Capture the cell that displays the provided text and extract its [X, Y] central coordinate. 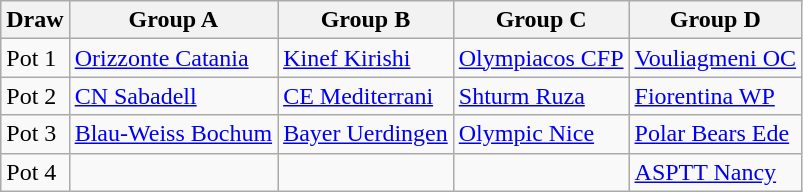
CE Mediterrani [366, 96]
Olympiacos CFP [541, 58]
Pot 1 [35, 58]
Kinef Kirishi [366, 58]
Pot 3 [35, 134]
Pot 4 [35, 172]
Blau-Weiss Bochum [173, 134]
Olympic Nice [541, 134]
Pot 2 [35, 96]
Fiorentina WP [716, 96]
Group D [716, 20]
Shturm Ruza [541, 96]
Draw [35, 20]
Bayer Uerdingen [366, 134]
CN Sabadell [173, 96]
Polar Bears Ede [716, 134]
Group A [173, 20]
Orizzonte Catania [173, 58]
Group C [541, 20]
Vouliagmeni OC [716, 58]
Group B [366, 20]
ASPTT Nancy [716, 172]
